Output the [X, Y] coordinate of the center of the cell containing the given text.  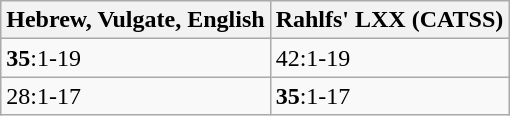
Rahlfs' LXX (CATSS) [390, 20]
35:1-19 [136, 58]
28:1-17 [136, 96]
35:1-17 [390, 96]
Hebrew, Vulgate, English [136, 20]
42:1-19 [390, 58]
